Find where the given text appears and provide that cell's center as (x, y) coordinate. 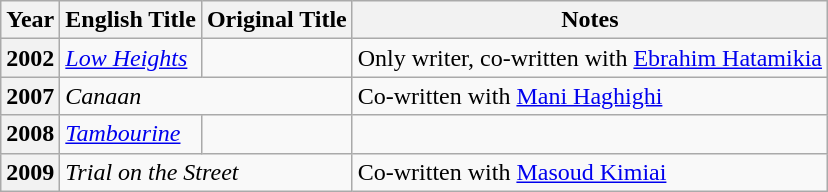
2002 (30, 58)
Notes (590, 20)
Co-written with Mani Haghighi (590, 96)
Canaan (206, 96)
English Title (131, 20)
Year (30, 20)
Tambourine (131, 134)
Co-written with Masoud Kimiai (590, 172)
2009 (30, 172)
Only writer, co-written with Ebrahim Hatamikia (590, 58)
2008 (30, 134)
2007 (30, 96)
Trial on the Street (206, 172)
Low Heights (131, 58)
Original Title (276, 20)
